From the cell containing the given text, extract its center point as [X, Y] coordinate. 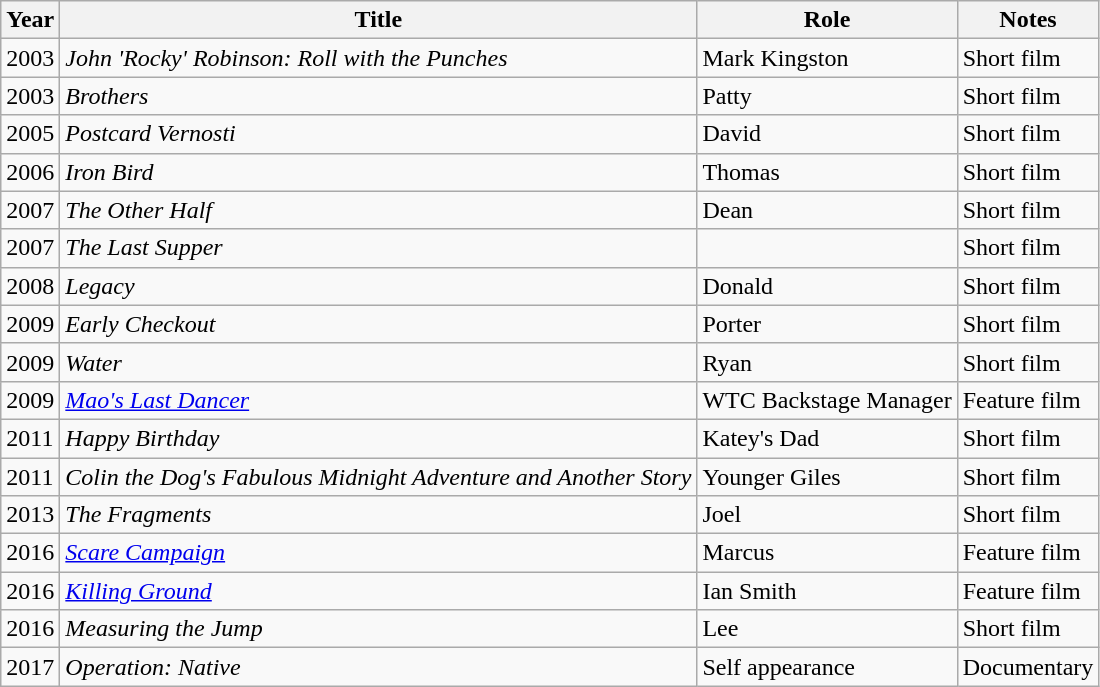
Colin the Dog's Fabulous Midnight Adventure and Another Story [378, 477]
Legacy [378, 286]
John 'Rocky' Robinson: Roll with the Punches [378, 58]
Notes [1028, 20]
Scare Campaign [378, 553]
Patty [827, 96]
The Fragments [378, 515]
WTC Backstage Manager [827, 400]
Joel [827, 515]
Ian Smith [827, 591]
Iron Bird [378, 172]
Killing Ground [378, 591]
Younger Giles [827, 477]
Mao's Last Dancer [378, 400]
Postcard Vernosti [378, 134]
Katey's Dad [827, 438]
Self appearance [827, 667]
2008 [30, 286]
Mark Kingston [827, 58]
Porter [827, 324]
Marcus [827, 553]
Measuring the Jump [378, 629]
Ryan [827, 362]
The Last Supper [378, 248]
2013 [30, 515]
Early Checkout [378, 324]
Role [827, 20]
Donald [827, 286]
David [827, 134]
Dean [827, 210]
Happy Birthday [378, 438]
2006 [30, 172]
The Other Half [378, 210]
2005 [30, 134]
Operation: Native [378, 667]
2017 [30, 667]
Year [30, 20]
Title [378, 20]
Thomas [827, 172]
Brothers [378, 96]
Documentary [1028, 667]
Lee [827, 629]
Water [378, 362]
